Determine the (x, y) coordinate at the center of the cell enclosing the given text.  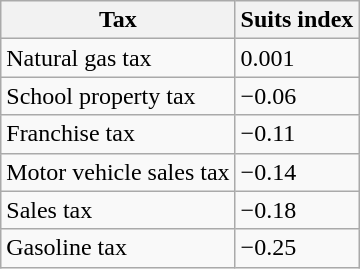
0.001 (297, 58)
School property tax (118, 96)
−0.11 (297, 134)
Natural gas tax (118, 58)
−0.14 (297, 172)
Motor vehicle sales tax (118, 172)
Tax (118, 20)
−0.18 (297, 210)
Gasoline tax (118, 248)
Franchise tax (118, 134)
Suits index (297, 20)
Sales tax (118, 210)
−0.06 (297, 96)
−0.25 (297, 248)
